Return (x, y) of the center of cell containing provided text 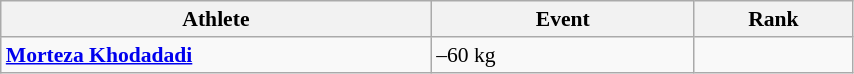
Athlete (216, 19)
–60 kg (562, 55)
Event (562, 19)
Rank (773, 19)
Morteza Khodadadi (216, 55)
